For the text-containing cell, return its midpoint in [X, Y] coordinate format. 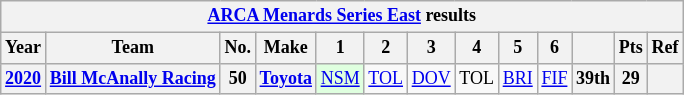
Bill McAnally Racing [132, 78]
Make [286, 48]
4 [476, 48]
Toyota [286, 78]
ARCA Menards Series East results [342, 16]
BRI [518, 78]
Year [24, 48]
2020 [24, 78]
No. [238, 48]
3 [431, 48]
1 [340, 48]
50 [238, 78]
Team [132, 48]
5 [518, 48]
NSM [340, 78]
6 [554, 48]
Pts [630, 48]
DOV [431, 78]
FIF [554, 78]
39th [594, 78]
2 [386, 48]
Ref [665, 48]
29 [630, 78]
